Return the [X, Y] coordinate for the center point of the cell that contains the specified text.  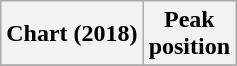
Chart (2018) [72, 34]
Peakposition [189, 34]
